From the cell containing the given text, extract its center point as (x, y) coordinate. 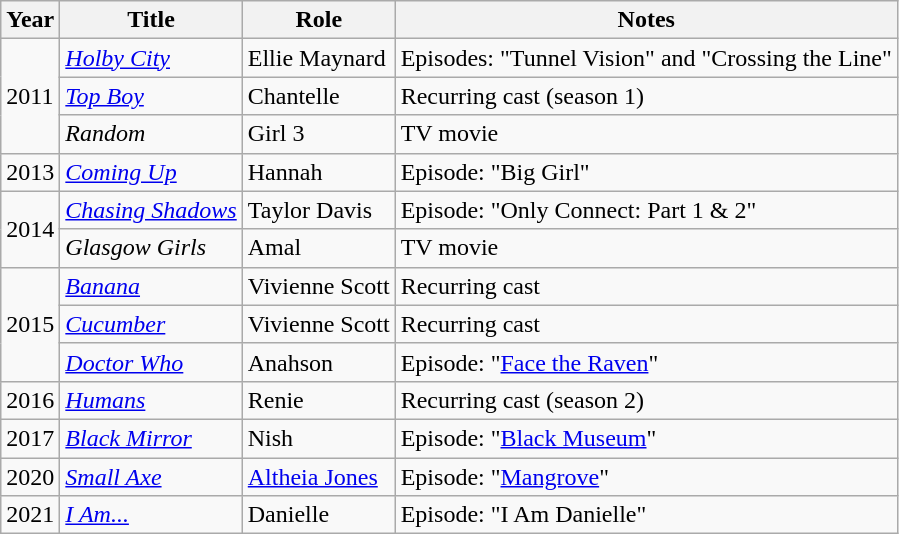
Chasing Shadows (151, 210)
2020 (30, 477)
2013 (30, 172)
Girl 3 (318, 134)
Coming Up (151, 172)
Episode: "I Am Danielle" (646, 515)
Chantelle (318, 96)
Role (318, 20)
2011 (30, 96)
Recurring cast (season 2) (646, 400)
Nish (318, 438)
Altheia Jones (318, 477)
Cucumber (151, 324)
Black Mirror (151, 438)
Humans (151, 400)
Notes (646, 20)
Doctor Who (151, 362)
Renie (318, 400)
Anahson (318, 362)
Episode: "Only Connect: Part 1 & 2" (646, 210)
2016 (30, 400)
Year (30, 20)
Random (151, 134)
2021 (30, 515)
Episodes: "Tunnel Vision" and "Crossing the Line" (646, 58)
Banana (151, 286)
2015 (30, 324)
Taylor Davis (318, 210)
Ellie Maynard (318, 58)
Episode: "Big Girl" (646, 172)
2017 (30, 438)
Episode: "Black Museum" (646, 438)
Title (151, 20)
Recurring cast (season 1) (646, 96)
Episode: "Face the Raven" (646, 362)
Amal (318, 248)
Glasgow Girls (151, 248)
Small Axe (151, 477)
Episode: "Mangrove" (646, 477)
Danielle (318, 515)
Hannah (318, 172)
I Am... (151, 515)
2014 (30, 229)
Top Boy (151, 96)
Holby City (151, 58)
